Find where the given text appears and provide that cell's center as (x, y) coordinate. 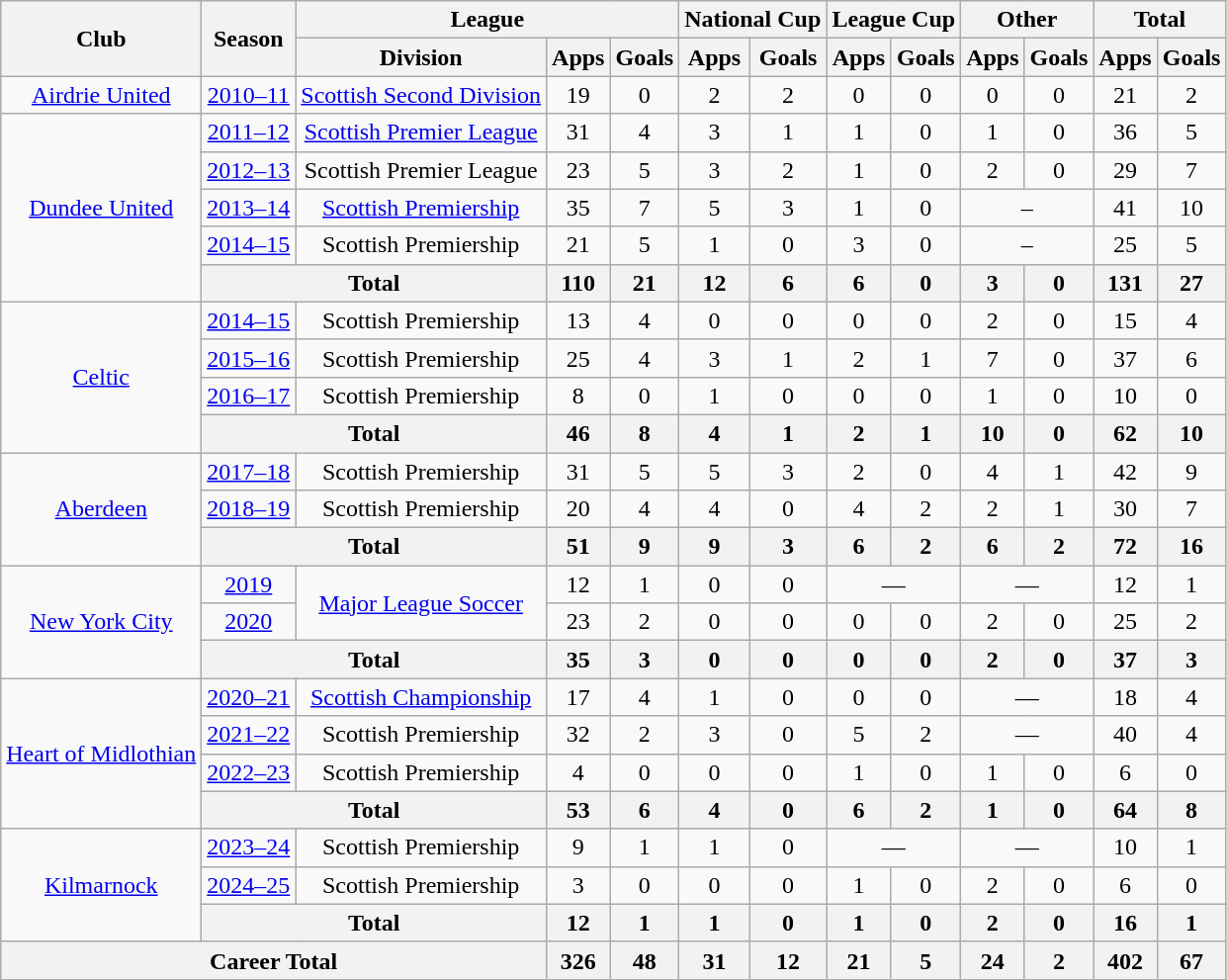
41 (1125, 208)
24 (993, 960)
Career Total (274, 960)
62 (1125, 433)
72 (1125, 547)
67 (1191, 960)
Division (421, 57)
2016–17 (249, 396)
110 (578, 283)
17 (578, 697)
326 (578, 960)
2019 (249, 584)
42 (1125, 472)
Airdrie United (101, 95)
2022–23 (249, 772)
53 (578, 810)
2020 (249, 622)
15 (1125, 320)
Aberdeen (101, 509)
27 (1191, 283)
Major League Soccer (421, 603)
2017–18 (249, 472)
19 (578, 95)
18 (1125, 697)
131 (1125, 283)
Scottish Second Division (421, 95)
Scottish Championship (421, 697)
2023–24 (249, 847)
Club (101, 39)
Kilmarnock (101, 885)
32 (578, 735)
36 (1125, 133)
64 (1125, 810)
2015–16 (249, 358)
2010–11 (249, 95)
30 (1125, 509)
2018–19 (249, 509)
2021–22 (249, 735)
20 (578, 509)
Celtic (101, 377)
League (487, 20)
Dundee United (101, 208)
2020–21 (249, 697)
Season (249, 39)
40 (1125, 735)
48 (645, 960)
2011–12 (249, 133)
2013–14 (249, 208)
51 (578, 547)
Other (1027, 20)
New York City (101, 622)
National Cup (753, 20)
Heart of Midlothian (101, 754)
League Cup (894, 20)
13 (578, 320)
46 (578, 433)
29 (1125, 170)
2012–13 (249, 170)
402 (1125, 960)
2024–25 (249, 885)
